From the cell containing the given text, extract its center point as [x, y] coordinate. 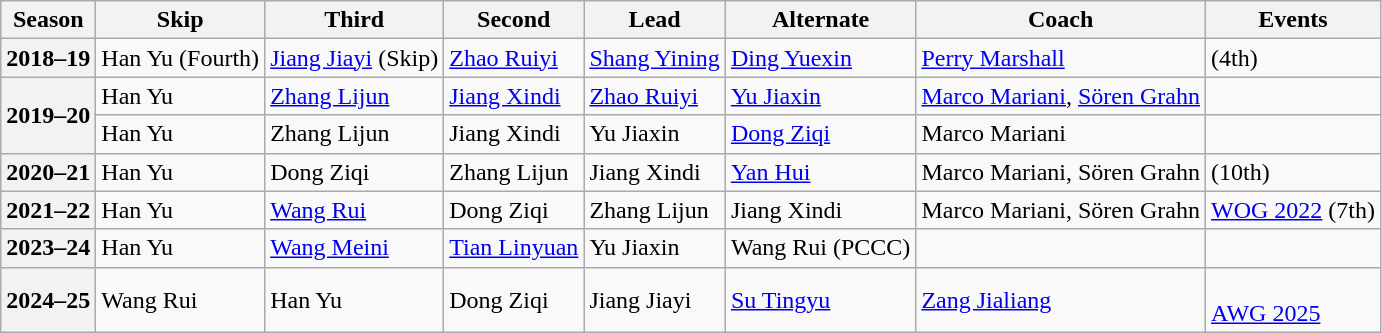
Alternate [820, 20]
2020–21 [48, 172]
Coach [1061, 20]
Jiang Jiayi (Skip) [354, 58]
(4th) [1294, 58]
2018–19 [48, 58]
Zang Jialiang [1061, 300]
Han Yu (Fourth) [180, 58]
Second [514, 20]
Skip [180, 20]
Su Tingyu [820, 300]
Lead [655, 20]
2021–22 [48, 210]
2024–25 [48, 300]
Wang Meini [354, 248]
Jiang Jiayi [655, 300]
AWG 2025 [1294, 300]
2023–24 [48, 248]
Marco Mariani [1061, 134]
Season [48, 20]
WOG 2022 (7th) [1294, 210]
Tian Linyuan [514, 248]
Third [354, 20]
Ding Yuexin [820, 58]
Perry Marshall [1061, 58]
(10th) [1294, 172]
Wang Rui (PCCC) [820, 248]
Shang Yining [655, 58]
2019–20 [48, 115]
Events [1294, 20]
Yan Hui [820, 172]
